Find where the given text appears and provide that cell's center as (x, y) coordinate. 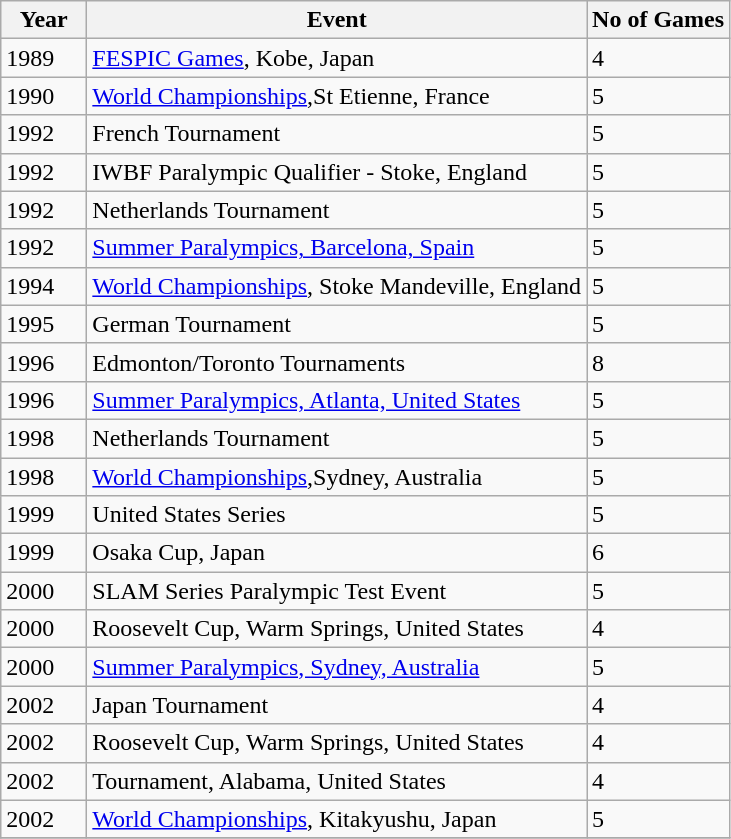
Osaka Cup, Japan (337, 553)
World Championships,Sydney, Australia (337, 477)
United States Series (337, 515)
1994 (44, 286)
Event (337, 20)
Edmonton/Toronto Tournaments (337, 362)
1990 (44, 96)
1995 (44, 324)
No of Games (658, 20)
FESPIC Games, Kobe, Japan (337, 58)
Tournament, Alabama, United States (337, 781)
Japan Tournament (337, 705)
World Championships,St Etienne, France (337, 96)
IWBF Paralympic Qualifier - Stoke, England (337, 172)
Summer Paralympics, Sydney, Australia (337, 667)
8 (658, 362)
1989 (44, 58)
World Championships, Stoke Mandeville, England (337, 286)
German Tournament (337, 324)
Year (44, 20)
6 (658, 553)
Summer Paralympics, Barcelona, Spain (337, 248)
French Tournament (337, 134)
Summer Paralympics, Atlanta, United States (337, 400)
SLAM Series Paralympic Test Event (337, 591)
World Championships, Kitakyushu, Japan (337, 819)
